Identify which cell holds the provided text, then report its (X, Y) central coordinate. 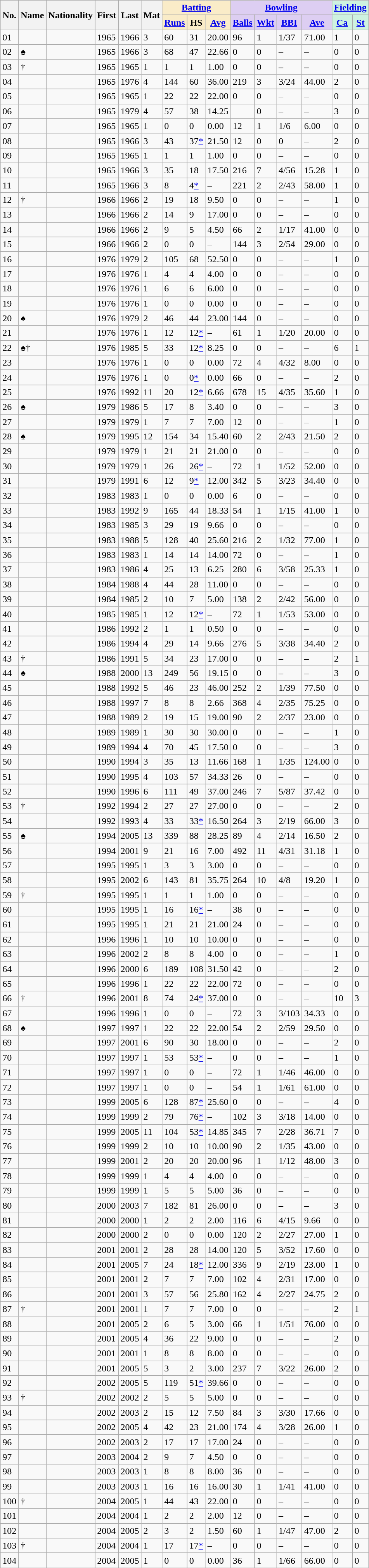
2/37 (289, 718)
11.66 (218, 762)
108 (196, 969)
97 (9, 1457)
03 (9, 67)
35.60 (317, 392)
138 (243, 599)
63 (9, 954)
119 (175, 1383)
3/30 (289, 1413)
3/18 (289, 1117)
Avg (218, 23)
16* (196, 910)
HS (196, 23)
2/54 (289, 244)
71.00 (317, 37)
2.66 (218, 703)
77 (9, 1161)
168 (243, 762)
124.00 (317, 762)
189 (175, 969)
99 (9, 1486)
19.00 (218, 718)
4/31 (289, 850)
41 (9, 629)
Ca (342, 23)
51 (9, 777)
100 (9, 1501)
37 (9, 570)
No. (9, 15)
First (107, 15)
345 (243, 1132)
221 (243, 185)
Name (33, 15)
83 (9, 1250)
31.50 (218, 969)
162 (243, 1294)
Ave (317, 23)
52.00 (317, 466)
07 (9, 126)
77.00 (317, 540)
3/23 (289, 481)
43.00 (317, 1146)
3/103 (289, 1013)
16.00 (218, 1486)
59 (9, 895)
Fielding (350, 8)
182 (175, 1206)
3/58 (289, 570)
1/51 (289, 1324)
6.66 (218, 392)
33* (196, 821)
2/59 (289, 1028)
339 (175, 836)
01 (9, 37)
14.85 (218, 1132)
28.25 (218, 836)
52.50 (218, 259)
76.00 (317, 1324)
50 (9, 762)
18* (196, 1265)
73 (9, 1102)
25.80 (218, 1294)
1/53 (289, 614)
15.40 (218, 437)
7.50 (218, 1413)
69 (9, 1043)
22.66 (218, 52)
58.00 (317, 185)
48.00 (317, 1161)
48 (9, 732)
111 (175, 791)
30.00 (218, 732)
1/15 (289, 510)
15.28 (317, 170)
3/38 (289, 643)
1/32 (289, 540)
Nationality (71, 15)
75.25 (317, 703)
29.00 (317, 244)
3/22 (289, 1368)
9* (196, 481)
219 (243, 82)
368 (243, 703)
86 (9, 1294)
101 (9, 1516)
Mat (152, 15)
St (360, 23)
1/17 (289, 230)
237 (243, 1368)
24.75 (317, 1294)
678 (243, 392)
08 (9, 141)
342 (243, 481)
19.15 (218, 673)
154 (175, 437)
04 (9, 82)
1/12 (289, 1161)
53.00 (317, 614)
1/52 (289, 466)
44.00 (317, 82)
76* (196, 1117)
2/28 (289, 1132)
02 (9, 52)
87 (9, 1309)
67 (9, 1013)
25.33 (317, 570)
4/56 (289, 170)
1/20 (289, 333)
87* (196, 1102)
05 (9, 96)
77.50 (317, 688)
19.20 (317, 880)
47.00 (317, 1531)
1/47 (289, 1531)
32 (9, 496)
64 (9, 969)
39.66 (218, 1383)
37* (196, 141)
6.25 (218, 570)
2/14 (289, 836)
26* (196, 466)
1/41 (289, 1486)
9.50 (218, 200)
1.50 (218, 1531)
94 (9, 1413)
0* (196, 377)
116 (243, 1220)
95 (9, 1427)
1/46 (289, 1072)
249 (175, 673)
85 (9, 1279)
336 (243, 1265)
18.33 (218, 510)
BBI (289, 23)
Balls (243, 23)
Batting (196, 8)
80 (9, 1206)
1/39 (289, 688)
492 (243, 850)
246 (243, 791)
17.60 (317, 1250)
65 (9, 984)
0.50 (218, 629)
29.50 (317, 1028)
1993 (130, 821)
36.00 (218, 82)
174 (243, 1427)
Bowling (281, 8)
62 (9, 939)
76 (9, 1146)
3/28 (289, 1427)
4* (196, 185)
18.00 (218, 1043)
92 (9, 1383)
93 (9, 1398)
1/37 (289, 37)
3.40 (218, 407)
11.00 (218, 584)
276 (243, 643)
52 (9, 791)
4/35 (289, 392)
2/42 (289, 599)
06 (9, 111)
36.71 (317, 1132)
9.00 (218, 1338)
51* (196, 1383)
78 (9, 1176)
1/61 (289, 1087)
98 (9, 1472)
252 (243, 688)
5/87 (289, 791)
82 (9, 1235)
37.42 (317, 791)
Last (130, 15)
14.25 (218, 111)
39 (9, 599)
Wkt (265, 23)
58 (9, 880)
Runs (175, 23)
09 (9, 155)
91 (9, 1368)
2/35 (289, 703)
75 (9, 1132)
1/6 (289, 126)
56.00 (317, 599)
55 (9, 836)
3/24 (289, 82)
3/52 (289, 1250)
4/32 (289, 362)
105 (175, 259)
1/66 (289, 1560)
31.18 (317, 850)
280 (243, 570)
143 (175, 880)
8.25 (218, 348)
♠† (33, 348)
165 (175, 510)
2/31 (289, 1279)
71 (9, 1072)
4/8 (289, 880)
61.00 (317, 1087)
35.75 (218, 880)
17.66 (317, 1413)
4/15 (289, 1220)
24* (196, 998)
17* (196, 1545)
